Return the [X, Y] coordinate for the center point of the cell that contains the specified text.  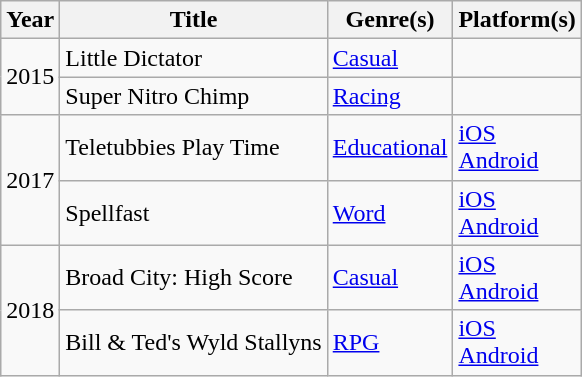
Broad City: High Score [194, 278]
Spellfast [194, 212]
2017 [30, 180]
2018 [30, 310]
Teletubbies Play Time [194, 148]
Title [194, 20]
Platform(s) [517, 20]
2015 [30, 77]
Bill & Ted's Wyld Stallyns [194, 342]
Educational [390, 148]
Racing [390, 96]
Year [30, 20]
RPG [390, 342]
Little Dictator [194, 58]
Word [390, 212]
Super Nitro Chimp [194, 96]
Genre(s) [390, 20]
